Find where the given text appears and provide that cell's center as (x, y) coordinate. 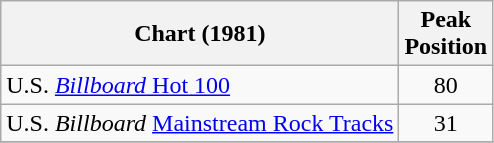
PeakPosition (446, 34)
U.S. Billboard Mainstream Rock Tracks (200, 123)
31 (446, 123)
80 (446, 85)
Chart (1981) (200, 34)
U.S. Billboard Hot 100 (200, 85)
